Provide the [X, Y] coordinate of the cell's center where the given text is located.  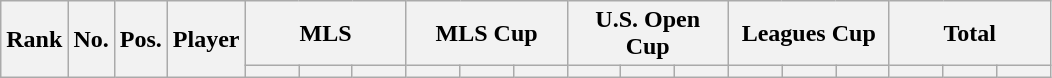
No. [91, 39]
Player [206, 39]
Total [970, 34]
Leagues Cup [808, 34]
MLS [326, 34]
MLS Cup [486, 34]
Pos. [140, 39]
U.S. Open Cup [648, 34]
Rank [34, 39]
